For the text-containing cell, return its midpoint in [X, Y] coordinate format. 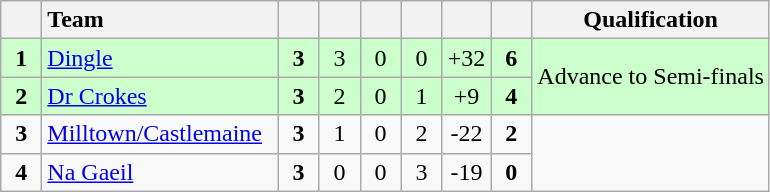
Na Gaeil [160, 172]
+32 [466, 58]
Dr Crokes [160, 96]
Qualification [651, 20]
Milltown/Castlemaine [160, 134]
Dingle [160, 58]
Team [160, 20]
+9 [466, 96]
Advance to Semi-finals [651, 77]
-19 [466, 172]
-22 [466, 134]
6 [512, 58]
